Locate the cell with the specified text and output its (x, y) center coordinate. 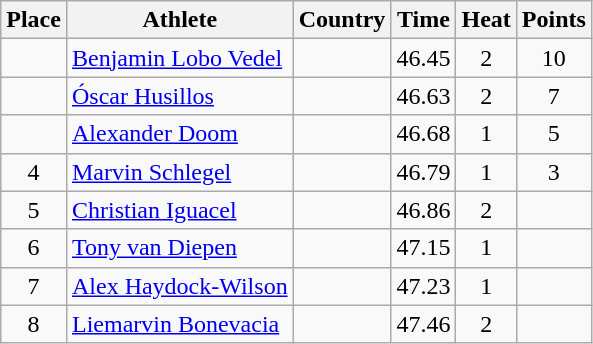
Place (34, 20)
Benjamin Lobo Vedel (180, 58)
4 (34, 172)
10 (554, 58)
46.86 (424, 210)
Heat (486, 20)
Country (342, 20)
Alexander Doom (180, 134)
47.15 (424, 248)
Liemarvin Bonevacia (180, 324)
Time (424, 20)
6 (34, 248)
3 (554, 172)
Athlete (180, 20)
8 (34, 324)
46.68 (424, 134)
Óscar Husillos (180, 96)
Alex Haydock-Wilson (180, 286)
46.45 (424, 58)
Points (554, 20)
47.46 (424, 324)
Christian Iguacel (180, 210)
47.23 (424, 286)
46.63 (424, 96)
46.79 (424, 172)
Tony van Diepen (180, 248)
Marvin Schlegel (180, 172)
